Capture the cell that displays the provided text and extract its [x, y] central coordinate. 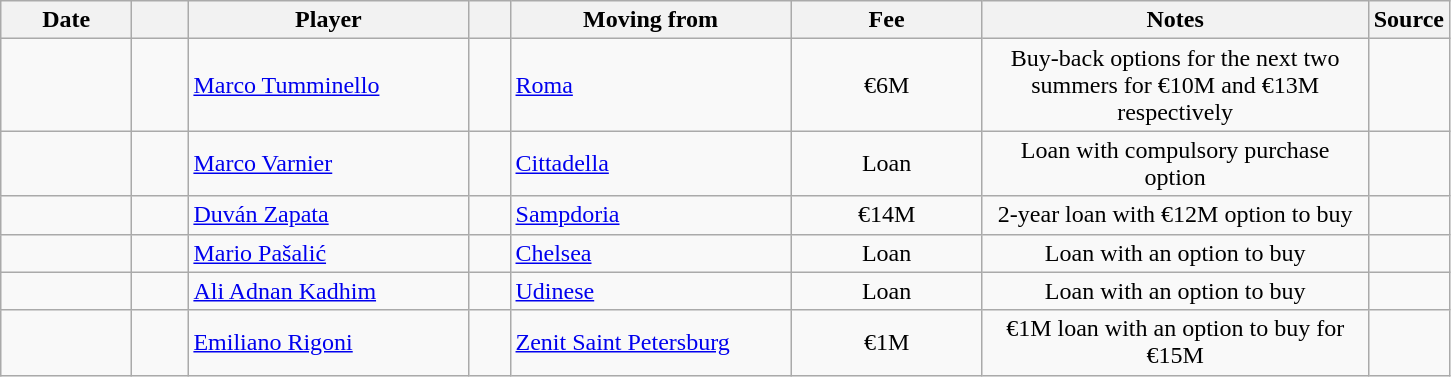
Ali Adnan Kadhim [328, 291]
Udinese [650, 291]
Cittadella [650, 164]
Roma [650, 85]
Buy-back options for the next two summers for €10M and €13M respectively [1175, 85]
Zenit Saint Petersburg [650, 342]
Notes [1175, 20]
Source [1408, 20]
Sampdoria [650, 215]
Marco Varnier [328, 164]
Mario Pašalić [328, 253]
Loan with compulsory purchase option [1175, 164]
Player [328, 20]
Chelsea [650, 253]
Marco Tumminello [328, 85]
Fee [886, 20]
Moving from [650, 20]
2-year loan with €12M option to buy [1175, 215]
€14M [886, 215]
€1M [886, 342]
€6M [886, 85]
Date [66, 20]
Emiliano Rigoni [328, 342]
Duván Zapata [328, 215]
€1M loan with an option to buy for €15M [1175, 342]
